Search for the cell housing the specified text and yield its [x, y] center coordinate. 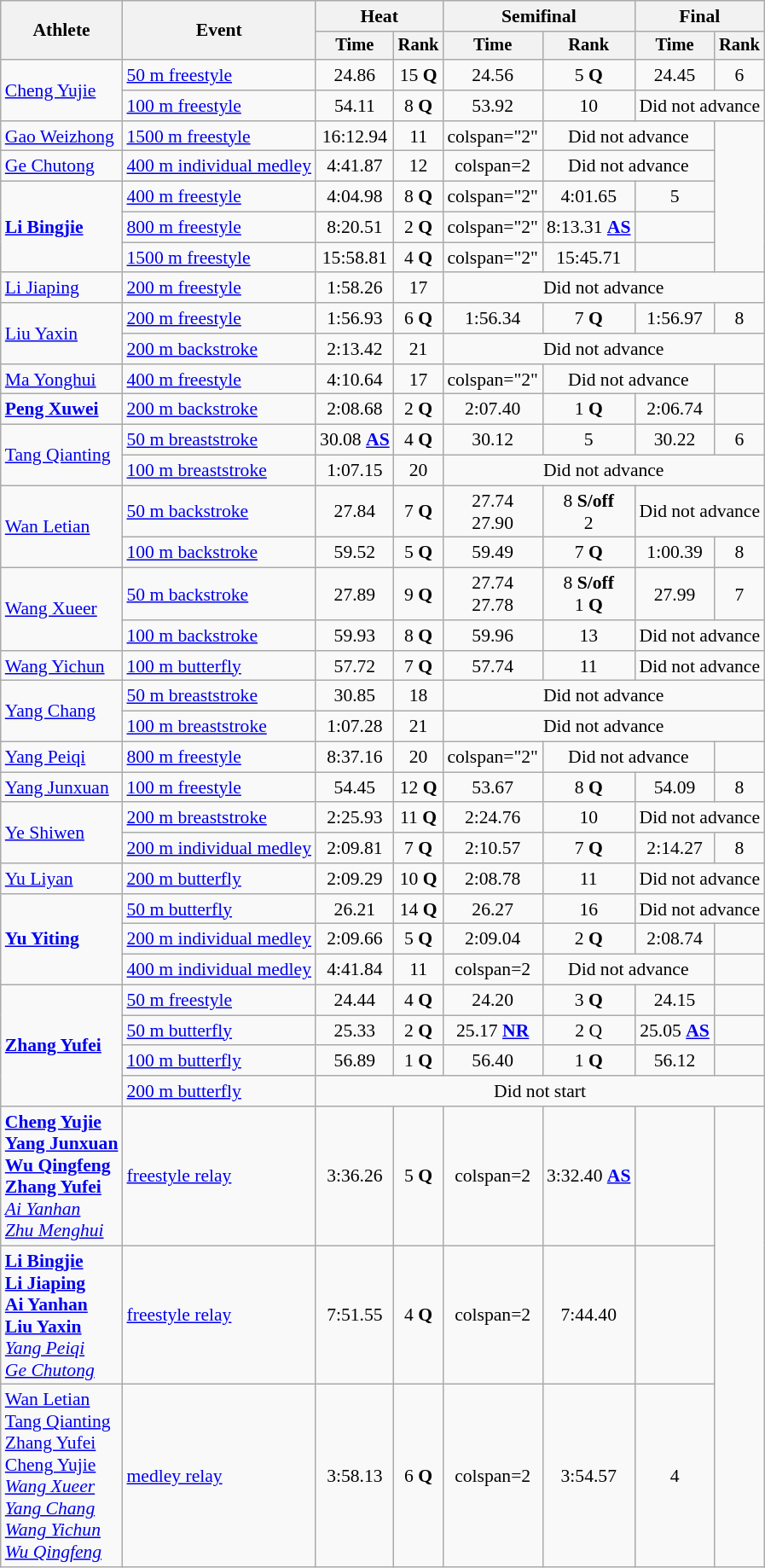
24.44 [355, 1001]
2:10.57 [493, 848]
Li Jiaping [61, 288]
3:32.40 AS [588, 1176]
3 Q [588, 1001]
Heat [379, 16]
Peng Xuwei [61, 409]
57.72 [355, 666]
24.86 [355, 75]
27.7427.90 [493, 512]
54.09 [674, 787]
2:09.29 [355, 879]
2:09.66 [355, 939]
Final [699, 16]
14 Q [419, 909]
27.99 [674, 594]
Wan Letian [61, 527]
16 [588, 909]
Liu Yaxin [61, 333]
24.56 [493, 75]
11 Q [419, 818]
1:00.39 [674, 553]
Li BingjieLi JiapingAi YanhanLiu YaxinYang PeiqiGe Chutong [61, 1315]
4:41.84 [355, 970]
59.49 [493, 553]
2:06.74 [674, 409]
4:01.65 [588, 197]
8 S/off2 [588, 512]
2:25.93 [355, 818]
12 Q [419, 787]
7:51.55 [355, 1315]
30.22 [674, 440]
25.17 NR [493, 1031]
15 Q [419, 75]
4 [674, 1476]
2:08.74 [674, 939]
25.33 [355, 1031]
54.11 [355, 106]
30.85 [355, 696]
1:56.97 [674, 318]
2:09.81 [355, 848]
Tang Qianting [61, 456]
Zhang Yufei [61, 1046]
56.89 [355, 1061]
3:54.57 [588, 1476]
1:58.26 [355, 288]
1:56.34 [493, 318]
7:44.40 [588, 1315]
4:04.98 [355, 197]
30.08 AS [355, 440]
24.45 [674, 75]
2:24.76 [493, 818]
1:56.93 [355, 318]
Yu Yiting [61, 940]
Gao Weizhong [61, 136]
2:13.42 [355, 349]
Yang Chang [61, 711]
Yang Junxuan [61, 787]
26.21 [355, 909]
Li Bingjie [61, 227]
59.52 [355, 553]
Semifinal [539, 16]
59.93 [355, 636]
27.74 27.78 [493, 594]
Did not start [540, 1091]
Wang Yichun [61, 666]
1:07.28 [355, 727]
27.84 [355, 512]
53.92 [493, 106]
8:13.31 AS [588, 228]
24.15 [674, 1001]
56.40 [493, 1061]
Athlete [61, 31]
2:14.27 [674, 848]
2:07.40 [493, 409]
57.74 [493, 666]
200 m breaststroke [218, 818]
10 Q [419, 879]
Event [218, 31]
Cheng Yujie [61, 90]
Cheng Yujie Yang Junxuan Wu Qingfeng Zhang Yufei Ai Yanhan Zhu Menghui [61, 1176]
Ge Chutong [61, 166]
9 Q [419, 594]
4:41.87 [355, 166]
25.05 AS [674, 1031]
medley relay [218, 1476]
3:36.26 [355, 1176]
15:58.81 [355, 258]
12 [419, 166]
30.12 [493, 440]
7 [739, 594]
8:37.16 [355, 758]
26.27 [493, 909]
24.20 [493, 1001]
Ma Yonghui [61, 380]
3:58.13 [355, 1476]
54.45 [355, 787]
2:08.78 [493, 879]
13 [588, 636]
4:10.64 [355, 380]
15:45.71 [588, 258]
53.67 [493, 787]
59.96 [493, 636]
8 S/off1 Q [588, 594]
Wang Xueer [61, 609]
18 [419, 696]
27.89 [355, 594]
56.12 [674, 1061]
16:12.94 [355, 136]
2:08.68 [355, 409]
Yang Peiqi [61, 758]
Wan Letian Tang Qianting Zhang Yufei Cheng YujieWang XueerYang Chang Wang Yichun Wu Qingfeng [61, 1476]
1:07.15 [355, 471]
Yu Liyan [61, 879]
Ye Shiwen [61, 833]
2:09.04 [493, 939]
8:20.51 [355, 228]
